Detect which cell encompasses the target text, then output its (x, y) center coordinate. 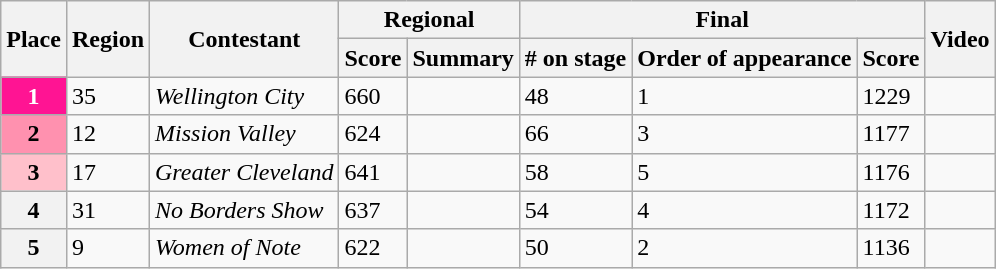
Contestant (244, 39)
1136 (891, 248)
Summary (463, 58)
54 (575, 210)
35 (108, 96)
66 (575, 134)
Women of Note (244, 248)
No Borders Show (244, 210)
58 (575, 172)
50 (575, 248)
637 (373, 210)
12 (108, 134)
Regional (429, 20)
Greater Cleveland (244, 172)
48 (575, 96)
Mission Valley (244, 134)
31 (108, 210)
# on stage (575, 58)
Wellington City (244, 96)
1177 (891, 134)
Order of appearance (744, 58)
17 (108, 172)
9 (108, 248)
1229 (891, 96)
Video (960, 39)
624 (373, 134)
1176 (891, 172)
1172 (891, 210)
Region (108, 39)
622 (373, 248)
641 (373, 172)
Place (34, 39)
660 (373, 96)
Final (722, 20)
